Output the [X, Y] coordinate of the center of the cell containing the given text.  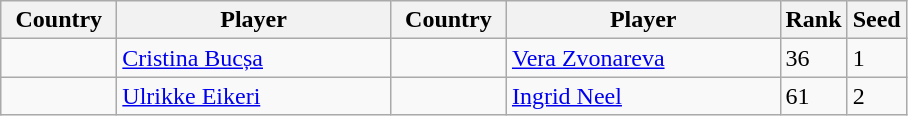
2 [876, 96]
Cristina Bucșa [254, 58]
Rank [814, 20]
Seed [876, 20]
Ingrid Neel [643, 96]
Ulrikke Eikeri [254, 96]
1 [876, 58]
61 [814, 96]
36 [814, 58]
Vera Zvonareva [643, 58]
